Pinpoint the cell where the given text exists, returning its (x, y) midpoint coordinate. 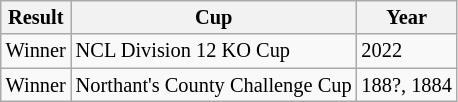
Cup (214, 17)
2022 (406, 51)
NCL Division 12 KO Cup (214, 51)
Year (406, 17)
Result (36, 17)
Northant's County Challenge Cup (214, 85)
188?, 1884 (406, 85)
